Scan for the cell matching the given text and deliver its (X, Y) coordinate at center. 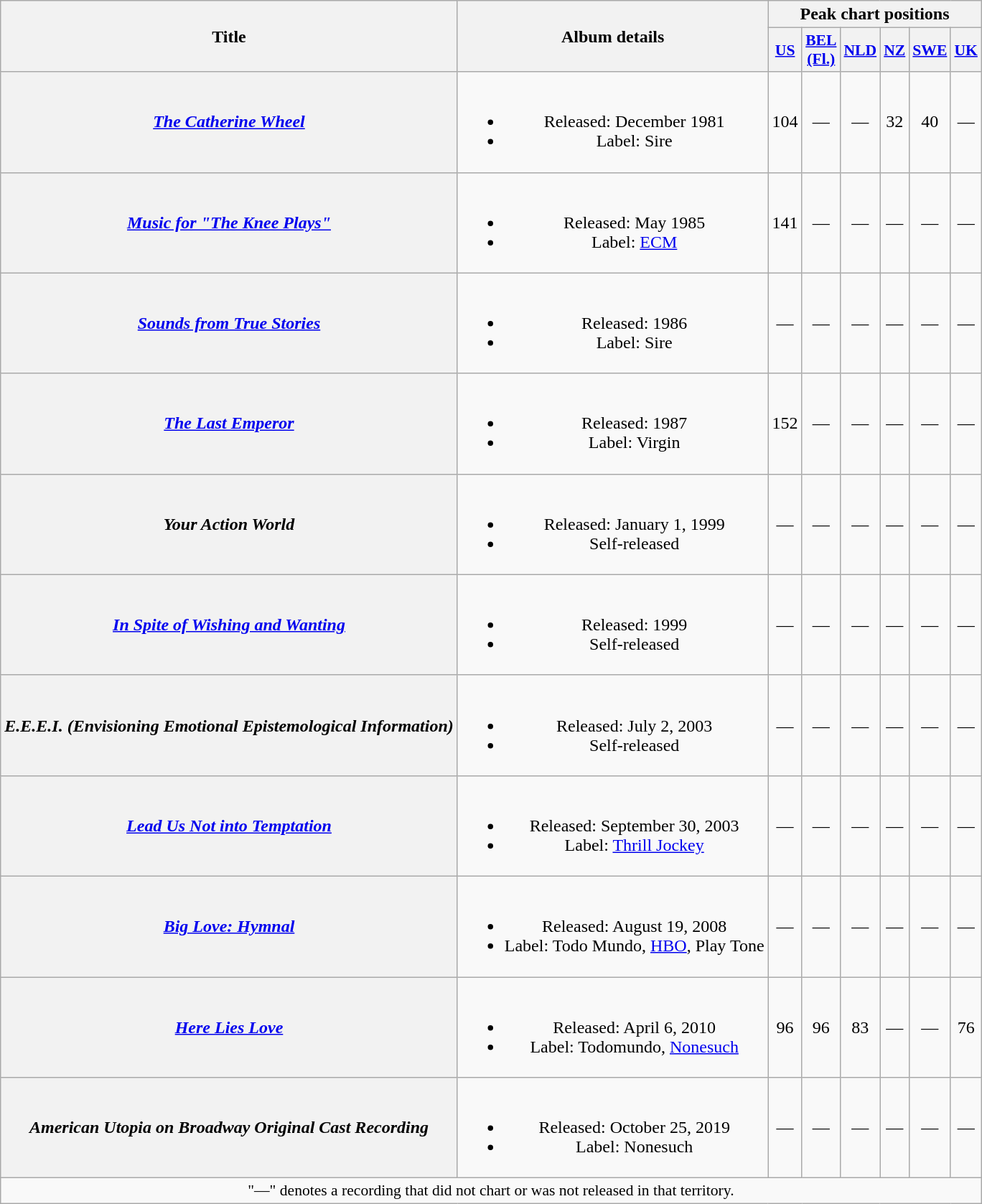
"—" denotes a recording that did not chart or was not released in that territory. (491, 1191)
US (785, 50)
UK (966, 50)
The Catherine Wheel (230, 122)
32 (894, 122)
Released: September 30, 2003Label: Thrill Jockey (613, 826)
104 (785, 122)
American Utopia on Broadway Original Cast Recording (230, 1128)
Released: December 1981Label: Sire (613, 122)
Peak chart positions (874, 14)
76 (966, 1027)
Music for "The Knee Plays" (230, 223)
Here Lies Love (230, 1027)
Released: May 1985Label: ECM (613, 223)
Released: 1987Label: Virgin (613, 424)
83 (860, 1027)
141 (785, 223)
BEL(Fl.) (821, 50)
NLD (860, 50)
SWE (930, 50)
Released: July 2, 2003Self-released (613, 725)
NZ (894, 50)
Released: October 25, 2019Label: Nonesuch (613, 1128)
Big Love: Hymnal (230, 926)
The Last Emperor (230, 424)
152 (785, 424)
40 (930, 122)
Lead Us Not into Temptation (230, 826)
Released: January 1, 1999Self-released (613, 524)
Sounds from True Stories (230, 323)
Released: 1986Label: Sire (613, 323)
Released: 1999Self-released (613, 625)
Released: August 19, 2008Label: Todo Mundo, HBO, Play Tone (613, 926)
E.E.E.I. (Envisioning Emotional Epistemological Information) (230, 725)
Title (230, 36)
Released: April 6, 2010Label: Todomundo, Nonesuch (613, 1027)
Album details (613, 36)
In Spite of Wishing and Wanting (230, 625)
Your Action World (230, 524)
